Scan for the cell matching the given text and deliver its (X, Y) coordinate at center. 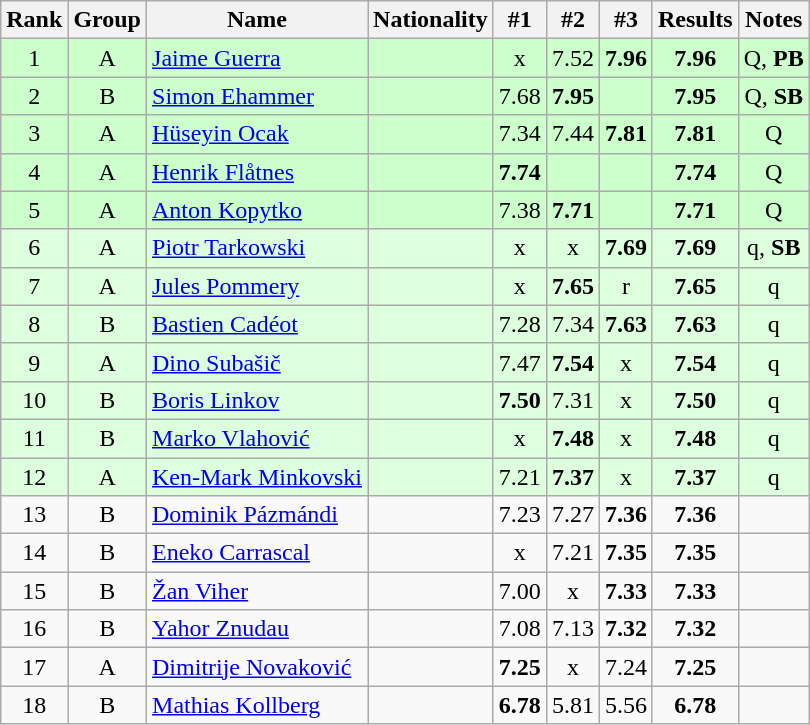
Marko Vlahović (258, 438)
5 (34, 210)
17 (34, 667)
Results (695, 20)
Bastien Cadéot (258, 324)
Jules Pommery (258, 286)
7.08 (520, 629)
6 (34, 248)
Name (258, 20)
Group (108, 20)
7.44 (572, 134)
Notes (774, 20)
15 (34, 591)
Piotr Tarkowski (258, 248)
4 (34, 172)
#2 (572, 20)
Q, PB (774, 58)
8 (34, 324)
14 (34, 553)
10 (34, 400)
5.81 (572, 705)
7.52 (572, 58)
r (626, 286)
7.27 (572, 515)
7 (34, 286)
1 (34, 58)
Simon Ehammer (258, 96)
Dino Subašič (258, 362)
#3 (626, 20)
Ken-Mark Minkovski (258, 477)
2 (34, 96)
Henrik Flåtnes (258, 172)
Dominik Pázmándi (258, 515)
7.24 (626, 667)
Nationality (431, 20)
Eneko Carrascal (258, 553)
5.56 (626, 705)
7.47 (520, 362)
q, SB (774, 248)
Mathias Kollberg (258, 705)
Anton Kopytko (258, 210)
7.00 (520, 591)
13 (34, 515)
Yahor Znudau (258, 629)
Dimitrije Novaković (258, 667)
9 (34, 362)
#1 (520, 20)
12 (34, 477)
7.28 (520, 324)
3 (34, 134)
18 (34, 705)
7.23 (520, 515)
7.31 (572, 400)
16 (34, 629)
11 (34, 438)
Q, SB (774, 96)
7.38 (520, 210)
Boris Linkov (258, 400)
7.68 (520, 96)
Rank (34, 20)
Žan Viher (258, 591)
Hüseyin Ocak (258, 134)
7.13 (572, 629)
Jaime Guerra (258, 58)
